From the cell containing the given text, extract its center point as (X, Y) coordinate. 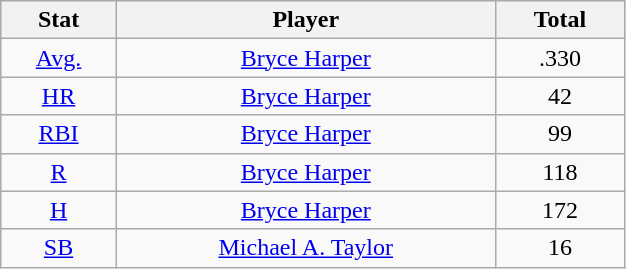
Michael A. Taylor (306, 248)
118 (560, 172)
16 (560, 248)
HR (59, 96)
SB (59, 248)
42 (560, 96)
Stat (59, 20)
Avg. (59, 58)
R (59, 172)
Total (560, 20)
RBI (59, 134)
.330 (560, 58)
99 (560, 134)
172 (560, 210)
Player (306, 20)
H (59, 210)
